Capture the cell that displays the provided text and extract its [X, Y] central coordinate. 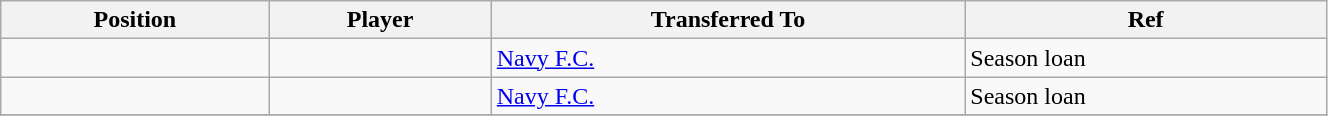
Transferred To [728, 20]
Position [135, 20]
Player [380, 20]
Ref [1146, 20]
